Determine the [x, y] coordinate at the center of the cell enclosing the given text.  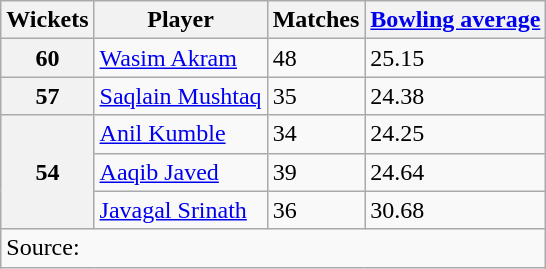
48 [316, 58]
24.64 [456, 172]
Wickets [48, 20]
34 [316, 134]
24.25 [456, 134]
Bowling average [456, 20]
Wasim Akram [180, 58]
Saqlain Mushtaq [180, 96]
Javagal Srinath [180, 210]
Anil Kumble [180, 134]
57 [48, 96]
60 [48, 58]
54 [48, 172]
35 [316, 96]
24.38 [456, 96]
Source: [274, 248]
39 [316, 172]
25.15 [456, 58]
36 [316, 210]
Matches [316, 20]
30.68 [456, 210]
Player [180, 20]
Aaqib Javed [180, 172]
